Return [X, Y] of the center of cell containing provided text 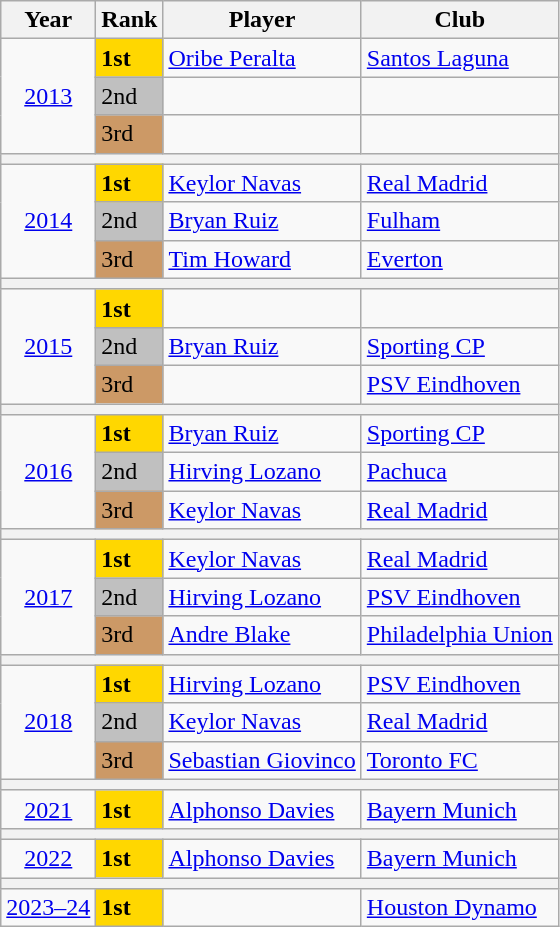
Player [262, 20]
2014 [48, 221]
2022 [48, 858]
2023–24 [48, 908]
Pachuca [460, 472]
Club [460, 20]
Rank [130, 20]
2015 [48, 346]
2018 [48, 722]
Everton [460, 259]
Andre Blake [262, 635]
2013 [48, 96]
Oribe Peralta [262, 58]
Santos Laguna [460, 58]
Fulham [460, 221]
Toronto FC [460, 760]
2021 [48, 809]
Sebastian Giovinco [262, 760]
2016 [48, 472]
Tim Howard [262, 259]
Houston Dynamo [460, 908]
Year [48, 20]
Philadelphia Union [460, 635]
2017 [48, 597]
